Locate the cell with the specified text and output its (x, y) center coordinate. 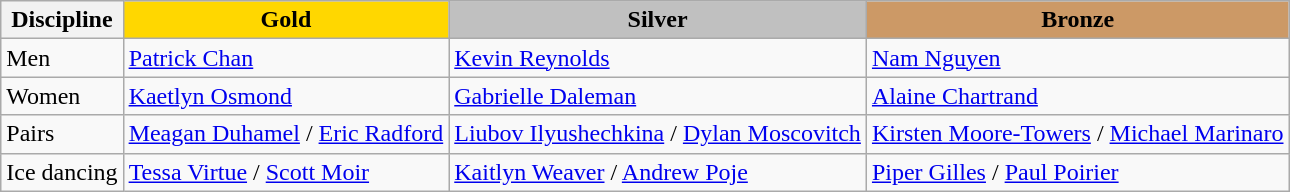
Silver (658, 20)
Kevin Reynolds (658, 58)
Ice dancing (62, 172)
Alaine Chartrand (1078, 96)
Gabrielle Daleman (658, 96)
Tessa Virtue / Scott Moir (286, 172)
Women (62, 96)
Men (62, 58)
Kaetlyn Osmond (286, 96)
Gold (286, 20)
Kaitlyn Weaver / Andrew Poje (658, 172)
Kirsten Moore-Towers / Michael Marinaro (1078, 134)
Liubov Ilyushechkina / Dylan Moscovitch (658, 134)
Meagan Duhamel / Eric Radford (286, 134)
Patrick Chan (286, 58)
Pairs (62, 134)
Nam Nguyen (1078, 58)
Discipline (62, 20)
Piper Gilles / Paul Poirier (1078, 172)
Bronze (1078, 20)
